Return (X, Y) of the center of cell containing provided text 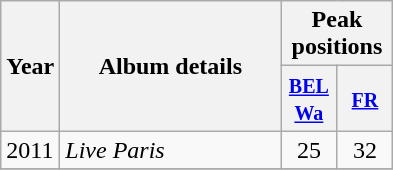
25 (309, 150)
Year (30, 66)
Live Paris (170, 150)
Album details (170, 66)
FR (365, 98)
BEL Wa (309, 98)
2011 (30, 150)
32 (365, 150)
Peak positions (337, 34)
